Extract the (X, Y) coordinate from the center of the cell holding the provided text.  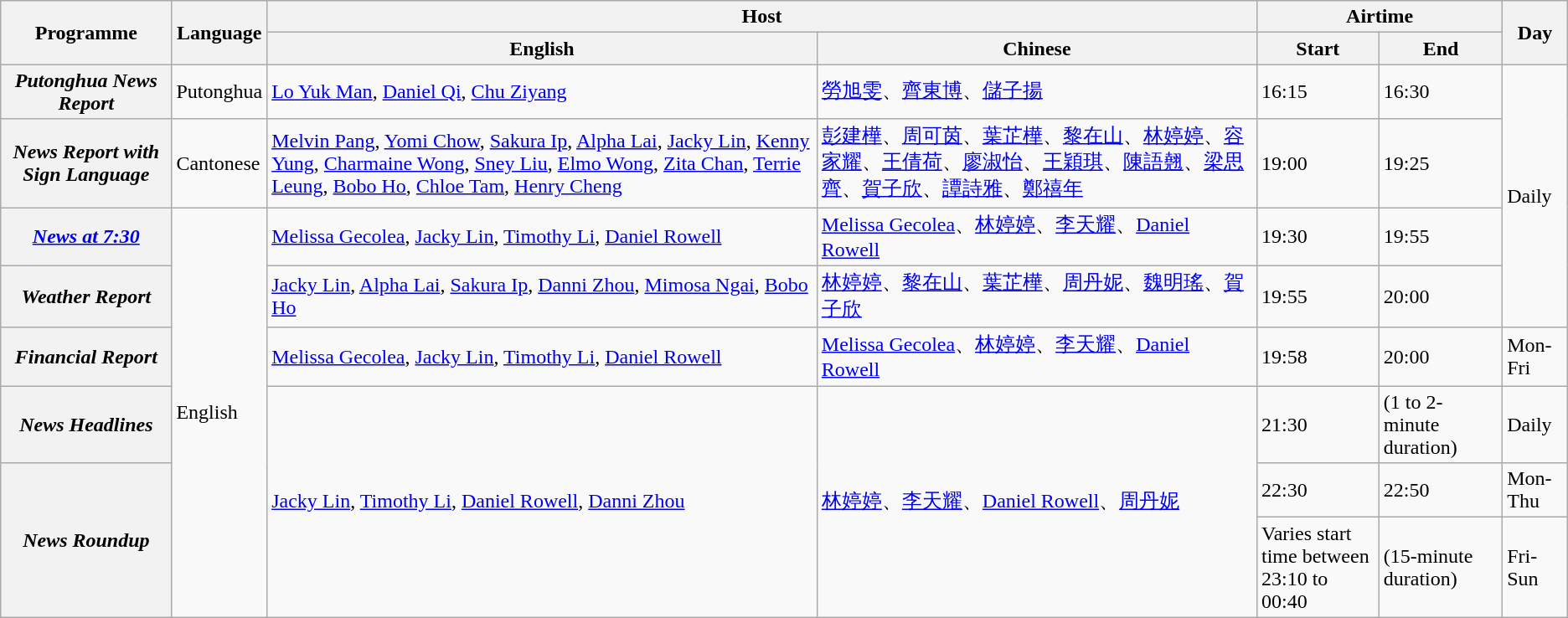
16:15 (1318, 92)
Day (1535, 33)
勞旭雯、齊東博、儲子揚 (1037, 92)
22:50 (1441, 491)
22:30 (1318, 491)
16:30 (1441, 92)
Chinese (1037, 49)
Airtime (1379, 17)
19:25 (1441, 163)
Jacky Lin, Alpha Lai, Sakura Ip, Danni Zhou, Mimosa Ngai, Bobo Ho (543, 296)
Fri-Sun (1535, 568)
林婷婷、黎在山、葉芷樺、周丹妮、魏明瑤、賀子欣 (1037, 296)
19:58 (1318, 357)
Putonghua (219, 92)
Host (762, 17)
19:00 (1318, 163)
林婷婷、李天耀、Daniel Rowell、周丹妮 (1037, 502)
Weather Report (86, 296)
Mon-Fri (1535, 357)
21:30 (1318, 425)
彭建樺、周可茵、葉芷樺、黎在山、林婷婷、容家耀、王倩荷、廖淑怡、王穎琪、陳語翹、梁思齊、賀子欣、譚詩雅、鄭禧年 (1037, 163)
(15-minute duration) (1441, 568)
End (1441, 49)
Cantonese (219, 163)
News Roundup (86, 540)
Mon-Thu (1535, 491)
News at 7:30 (86, 237)
Lo Yuk Man, Daniel Qi, Chu Ziyang (543, 92)
Financial Report (86, 357)
(1 to 2-minute duration) (1441, 425)
Varies start time between23:10 to 00:40 (1318, 568)
19:30 (1318, 237)
Language (219, 33)
Jacky Lin, Timothy Li, Daniel Rowell, Danni Zhou (543, 502)
News Report with Sign Language (86, 163)
Programme (86, 33)
Start (1318, 49)
Putonghua News Report (86, 92)
News Headlines (86, 425)
